Detect which cell encompasses the target text, then output its (x, y) center coordinate. 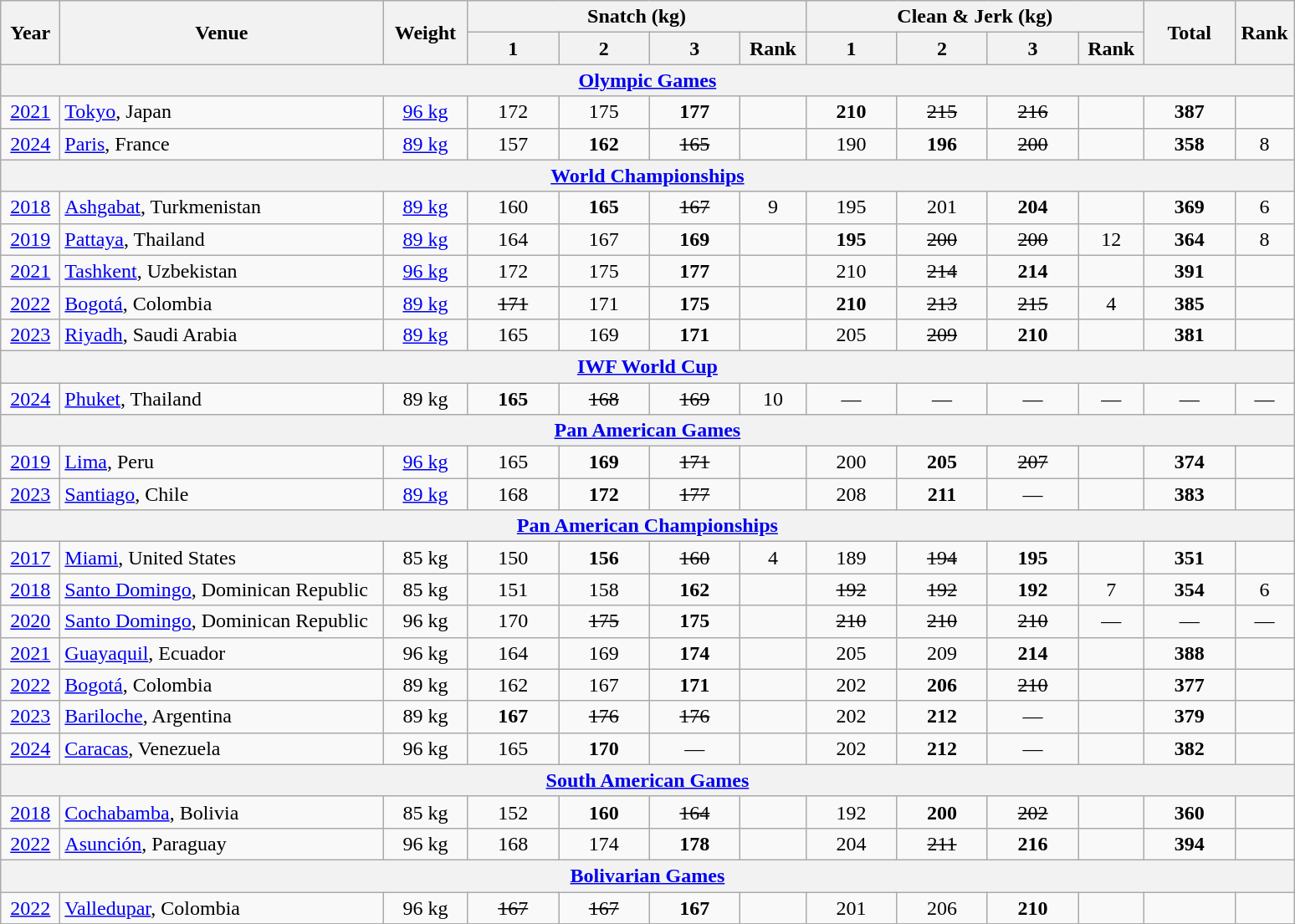
Riyadh, Saudi Arabia (222, 334)
Cochabamba, Bolivia (222, 812)
12 (1111, 239)
213 (942, 303)
360 (1190, 812)
Venue (222, 33)
178 (694, 844)
379 (1190, 717)
World Championships (647, 176)
354 (1190, 590)
381 (1190, 334)
Paris, France (222, 144)
190 (852, 144)
Pan American Games (647, 431)
364 (1190, 239)
158 (604, 590)
388 (1190, 653)
Pattaya, Thailand (222, 239)
Pan American Championships (647, 526)
2017 (30, 558)
9 (773, 207)
382 (1190, 748)
Weight (425, 33)
196 (942, 144)
Bolivarian Games (647, 876)
150 (514, 558)
Tashkent, Uzbekistan (222, 271)
Caracas, Venezuela (222, 748)
IWF World Cup (647, 366)
Valledupar, Colombia (222, 907)
Asunción, Paraguay (222, 844)
194 (942, 558)
385 (1190, 303)
Snatch (kg) (637, 17)
Clean & Jerk (kg) (975, 17)
10 (773, 399)
South American Games (647, 780)
Miami, United States (222, 558)
208 (852, 494)
374 (1190, 462)
156 (604, 558)
Ashgabat, Turkmenistan (222, 207)
7 (1111, 590)
Year (30, 33)
151 (514, 590)
Lima, Peru (222, 462)
2020 (30, 621)
Phuket, Thailand (222, 399)
377 (1190, 685)
189 (852, 558)
387 (1190, 112)
Santiago, Chile (222, 494)
Olympic Games (647, 80)
358 (1190, 144)
391 (1190, 271)
152 (514, 812)
Tokyo, Japan (222, 112)
Total (1190, 33)
207 (1032, 462)
Bariloche, Argentina (222, 717)
Guayaquil, Ecuador (222, 653)
157 (514, 144)
369 (1190, 207)
383 (1190, 494)
394 (1190, 844)
351 (1190, 558)
